Locate the cell with the specified text and output its [x, y] center coordinate. 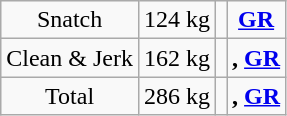
Clean & Jerk [70, 58]
Snatch [70, 20]
286 kg [176, 96]
GR [256, 20]
124 kg [176, 20]
162 kg [176, 58]
Total [70, 96]
